Return (x, y) of the center of cell containing provided text 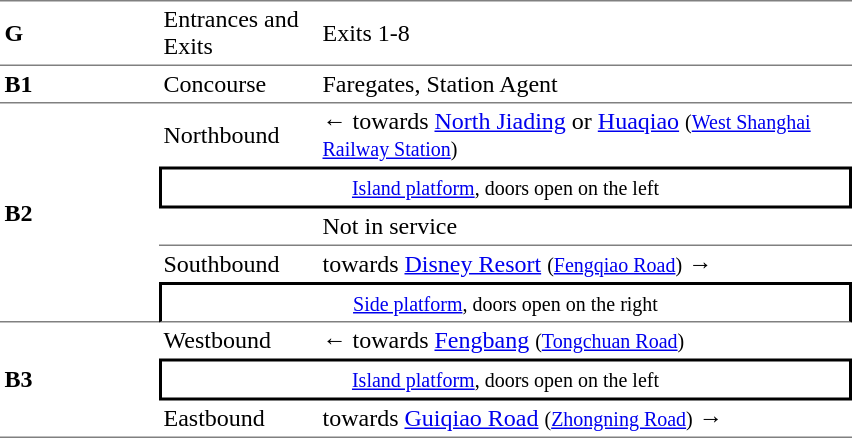
Concourse (238, 85)
Not in service (585, 227)
Entrances and Exits (238, 33)
Faregates, Station Agent (585, 85)
← towards Fengbang (Tongchuan Road) (585, 340)
Southbound (238, 264)
G (80, 33)
← towards North Jiading or Huaqiao (West Shanghai Railway Station) (585, 136)
Westbound (238, 340)
Exits 1-8 (585, 33)
Side platform, doors open on the right (506, 302)
B3 (80, 380)
towards Guiqiao Road (Zhongning Road) → (585, 419)
Eastbound (238, 419)
Northbound (238, 136)
B2 (80, 214)
B1 (80, 85)
towards Disney Resort (Fengqiao Road) → (585, 264)
